Return the (x, y) coordinate for the center point of the cell that contains the specified text.  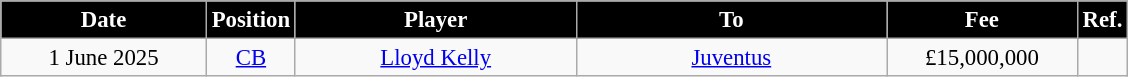
Ref. (1102, 20)
Fee (982, 20)
1 June 2025 (104, 58)
Position (250, 20)
Juventus (732, 58)
£15,000,000 (982, 58)
Date (104, 20)
Lloyd Kelly (436, 58)
CB (250, 58)
Player (436, 20)
To (732, 20)
